Pinpoint the cell where the given text exists, returning its [X, Y] midpoint coordinate. 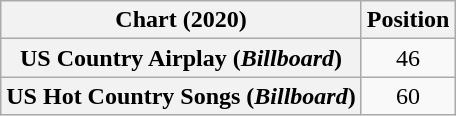
Chart (2020) [181, 20]
60 [408, 96]
US Hot Country Songs (Billboard) [181, 96]
Position [408, 20]
46 [408, 58]
US Country Airplay (Billboard) [181, 58]
